Search for the cell housing the specified text and yield its [X, Y] center coordinate. 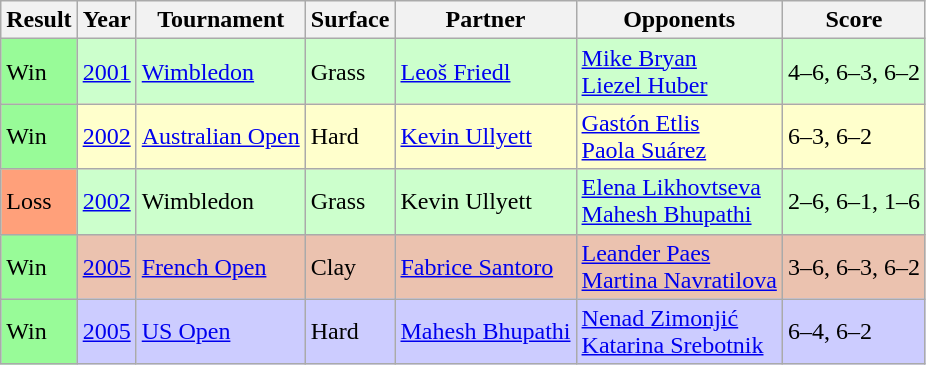
Leander Paes Martina Navratilova [679, 266]
Surface [350, 20]
US Open [220, 332]
Opponents [679, 20]
Loss [39, 202]
Result [39, 20]
Australian Open [220, 136]
Nenad Zimonjić Katarina Srebotnik [679, 332]
Leoš Friedl [486, 72]
Score [854, 20]
Partner [486, 20]
Tournament [220, 20]
Year [106, 20]
2001 [106, 72]
Clay [350, 266]
Mahesh Bhupathi [486, 332]
Fabrice Santoro [486, 266]
3–6, 6–3, 6–2 [854, 266]
6–3, 6–2 [854, 136]
Elena Likhovtseva Mahesh Bhupathi [679, 202]
Gastón Etlis Paola Suárez [679, 136]
2–6, 6–1, 1–6 [854, 202]
6–4, 6–2 [854, 332]
4–6, 6–3, 6–2 [854, 72]
French Open [220, 266]
Mike Bryan Liezel Huber [679, 72]
